Search for the cell housing the specified text and yield its [X, Y] center coordinate. 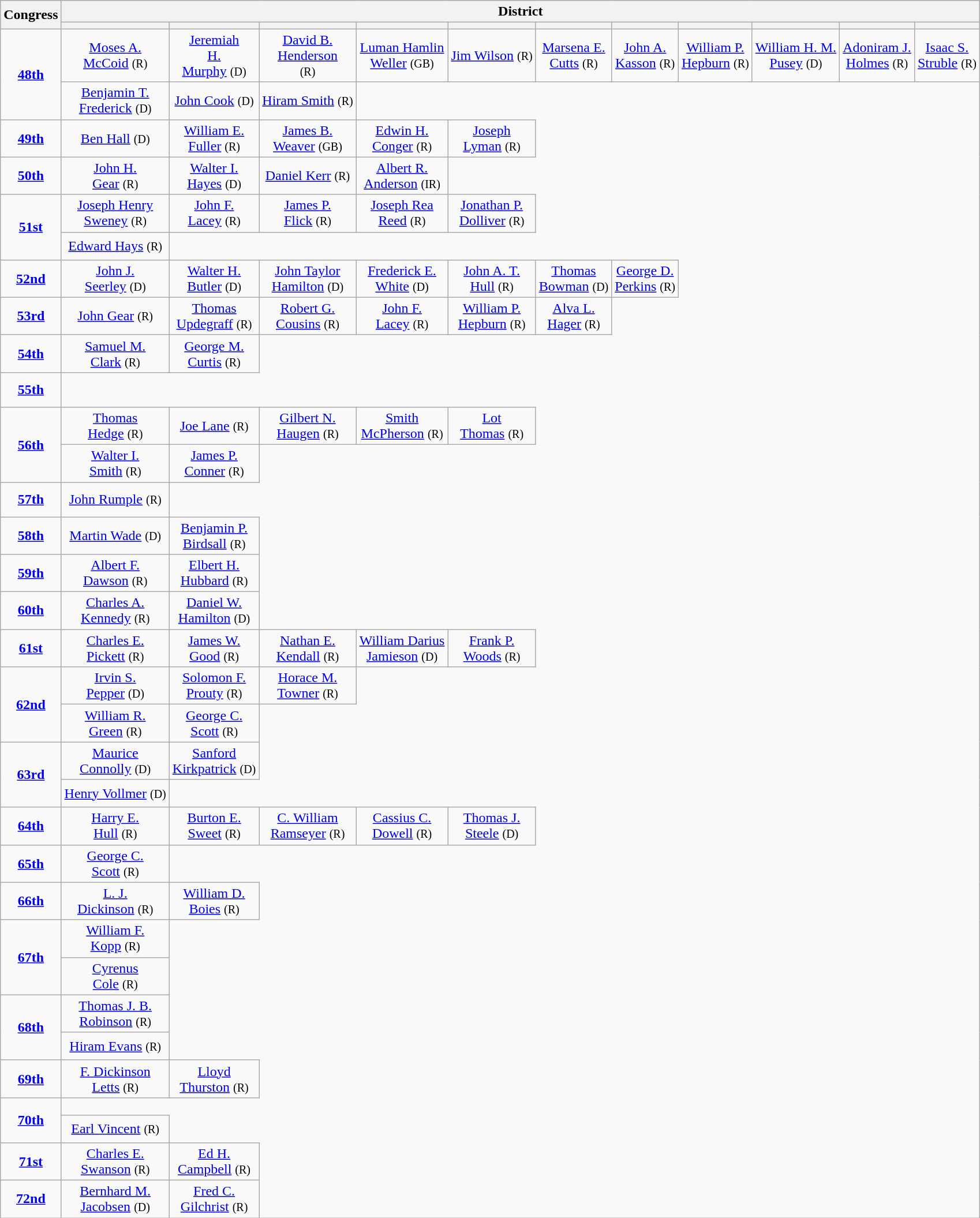
48th [31, 74]
63rd [31, 774]
Albert F.Dawson (R) [115, 574]
Isaac S.Struble (R) [947, 55]
George M.Curtis (R) [214, 353]
ThomasUpdegraff (R) [214, 316]
64th [31, 826]
LloydThurston (R) [214, 1079]
Benjamin P.Birdsall (R) [214, 535]
69th [31, 1079]
Solomon F.Prouty (R) [214, 685]
Albert R.Anderson (IR) [402, 175]
CyrenusCole (R) [115, 976]
John A.Kasson (R) [645, 55]
SmithMcPherson (R) [402, 426]
Ben Hall (D) [115, 138]
Martin Wade (D) [115, 535]
53rd [31, 316]
Hiram Smith (R) [308, 100]
William F.Kopp (R) [115, 938]
Thomas J.Steele (D) [492, 826]
60th [31, 610]
50th [31, 175]
56th [31, 444]
Robert G.Cousins (R) [308, 316]
JosephLyman (R) [492, 138]
John Cook (D) [214, 100]
Benjamin T.Frederick (D) [115, 100]
SanfordKirkpatrick (D) [214, 760]
59th [31, 574]
John J.Seerley (D) [115, 278]
Walter H.Butler (D) [214, 278]
Luman HamlinWeller (GB) [402, 55]
Ed H.Campbell (R) [214, 1161]
John Gear (R) [115, 316]
52nd [31, 278]
Joseph ReaReed (R) [402, 213]
Charles E.Swanson (R) [115, 1161]
58th [31, 535]
Henry Vollmer (D) [115, 793]
Edward Hays (R) [115, 246]
John A. T.Hull (R) [492, 278]
57th [31, 500]
67th [31, 957]
George D.Perkins (R) [645, 278]
William E.Fuller (R) [214, 138]
54th [31, 353]
District [521, 12]
Thomas J. B.Robinson (R) [115, 1013]
Cassius C.Dowell (R) [402, 826]
Charles E.Pickett (R) [115, 649]
William H. M.Pusey (D) [795, 55]
Charles A.Kennedy (R) [115, 610]
Daniel W.Hamilton (D) [214, 610]
C. WilliamRamseyer (R) [308, 826]
Adoniram J.Holmes (R) [877, 55]
Jim Wilson (R) [492, 55]
F. DickinsonLetts (R) [115, 1079]
66th [31, 901]
Alva L.Hager (R) [574, 316]
Moses A.McCoid (R) [115, 55]
Gilbert N.Haugen (R) [308, 426]
William DariusJamieson (D) [402, 649]
70th [31, 1120]
William D.Boies (R) [214, 901]
61st [31, 649]
65th [31, 863]
Edwin H.Conger (R) [402, 138]
Congress [31, 15]
Elbert H.Hubbard (R) [214, 574]
Horace M.Towner (R) [308, 685]
Joe Lane (R) [214, 426]
68th [31, 1027]
51st [31, 227]
72nd [31, 1199]
James W.Good (R) [214, 649]
Walter I.Hayes (D) [214, 175]
Joseph HenrySweney (R) [115, 213]
ThomasHedge (R) [115, 426]
Jonathan P.Dolliver (R) [492, 213]
Walter I.Smith (R) [115, 463]
Fred C.Gilchrist (R) [214, 1199]
Samuel M.Clark (R) [115, 353]
MauriceConnolly (D) [115, 760]
Harry E.Hull (R) [115, 826]
James P.Flick (R) [308, 213]
James B.Weaver (GB) [308, 138]
John Rumple (R) [115, 500]
49th [31, 138]
Earl Vincent (R) [115, 1129]
Bernhard M.Jacobsen (D) [115, 1199]
Nathan E.Kendall (R) [308, 649]
55th [31, 389]
John TaylorHamilton (D) [308, 278]
62nd [31, 704]
Frank P.Woods (R) [492, 649]
ThomasBowman (D) [574, 278]
William R.Green (R) [115, 724]
LotThomas (R) [492, 426]
Burton E.Sweet (R) [214, 826]
JeremiahH.Murphy (D) [214, 55]
Frederick E.White (D) [402, 278]
John H.Gear (R) [115, 175]
L. J.Dickinson (R) [115, 901]
Daniel Kerr (R) [308, 175]
71st [31, 1161]
David B.Henderson(R) [308, 55]
Marsena E.Cutts (R) [574, 55]
James P.Conner (R) [214, 463]
Hiram Evans (R) [115, 1046]
Irvin S.Pepper (D) [115, 685]
